Search for the cell housing the specified text and yield its [x, y] center coordinate. 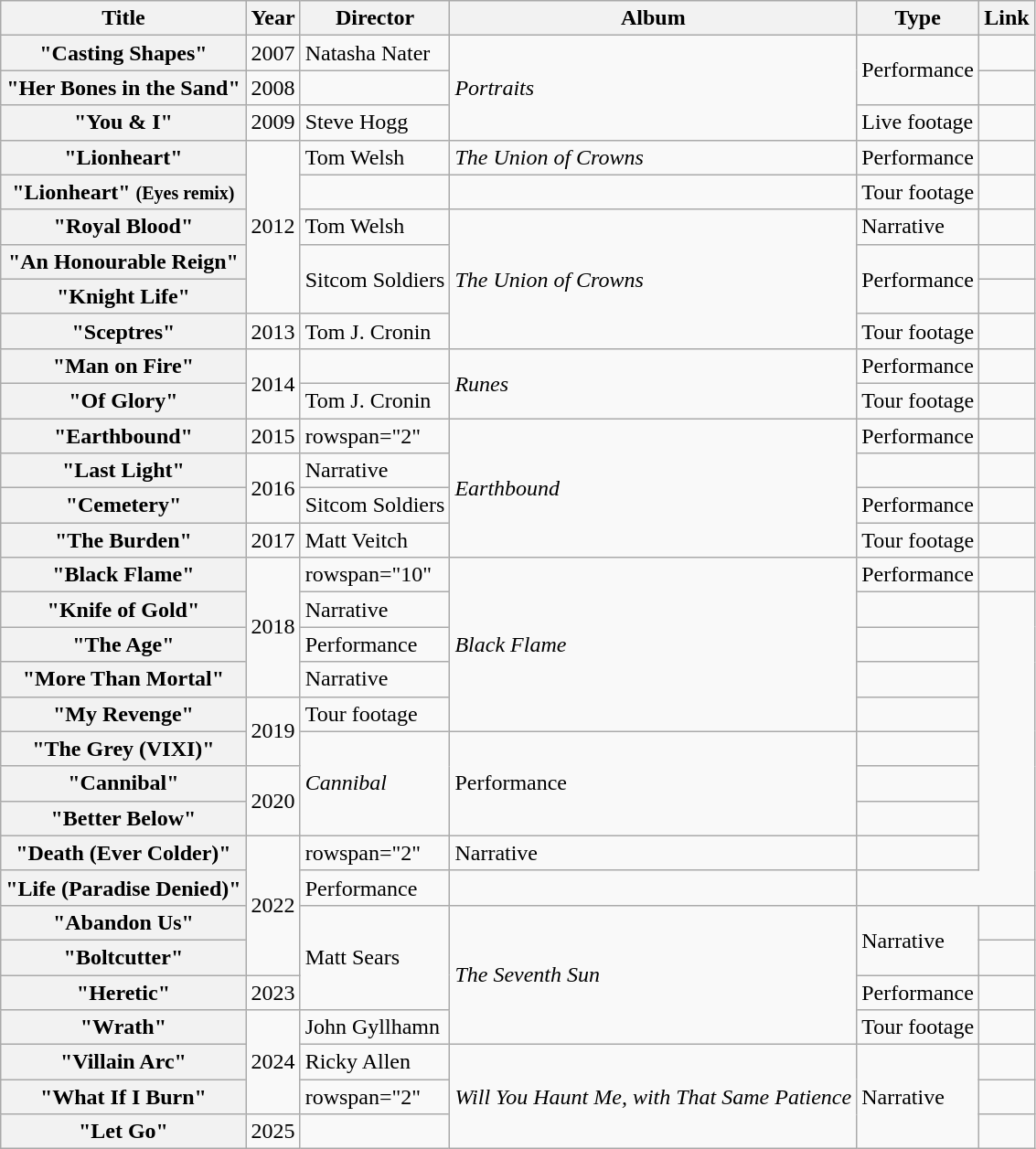
2016 [272, 488]
"Abandon Us" [123, 922]
Matt Veitch [375, 540]
"Last Light" [123, 471]
"Knight Life" [123, 296]
"Cannibal" [123, 783]
"Sceptres" [123, 331]
2025 [272, 1132]
2022 [272, 905]
"The Grey (VIXI)" [123, 749]
John Gyllhamn [375, 1027]
"Black Flame" [123, 575]
"The Burden" [123, 540]
"The Age" [123, 644]
Album [653, 18]
2024 [272, 1062]
Cannibal [375, 783]
"Wrath" [123, 1027]
Matt Sears [375, 957]
2020 [272, 801]
The Seventh Sun [653, 974]
2012 [272, 227]
"Of Glory" [123, 400]
"Lionheart" (Eyes remix) [123, 192]
"Cemetery" [123, 505]
Director [375, 18]
Portraits [653, 88]
Black Flame [653, 644]
"Boltcutter" [123, 957]
2007 [272, 53]
Live footage [918, 122]
Link [1007, 18]
Runes [653, 383]
"Heretic" [123, 992]
"Earthbound" [123, 436]
Earthbound [653, 488]
Steve Hogg [375, 122]
Ricky Allen [375, 1062]
2023 [272, 992]
Year [272, 18]
2019 [272, 731]
"Lionheart" [123, 157]
2017 [272, 540]
"Death (Ever Colder)" [123, 853]
2015 [272, 436]
"What If I Burn" [123, 1097]
"Knife of Gold" [123, 610]
"You & I" [123, 122]
Type [918, 18]
"Her Bones in the Sand" [123, 88]
"More Than Mortal" [123, 679]
"Man on Fire" [123, 366]
"Better Below" [123, 818]
Title [123, 18]
Natasha Nater [375, 53]
"My Revenge" [123, 714]
"An Honourable Reign" [123, 261]
"Let Go" [123, 1132]
2008 [272, 88]
"Casting Shapes" [123, 53]
2013 [272, 331]
"Villain Arc" [123, 1062]
2014 [272, 383]
"Royal Blood" [123, 227]
rowspan="10" [375, 575]
2018 [272, 627]
Will You Haunt Me, with That Same Patience [653, 1097]
2009 [272, 122]
"Life (Paradise Denied)" [123, 888]
